Determine the (X, Y) coordinate at the center of the cell enclosing the given text.  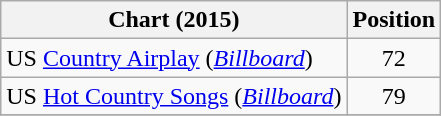
Chart (2015) (174, 20)
72 (394, 58)
US Country Airplay (Billboard) (174, 58)
Position (394, 20)
US Hot Country Songs (Billboard) (174, 96)
79 (394, 96)
